For the text-containing cell, return its midpoint in [X, Y] coordinate format. 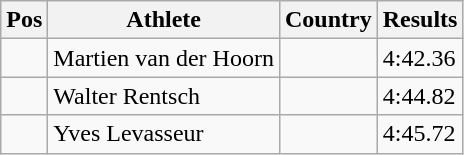
Pos [24, 20]
Athlete [164, 20]
Results [420, 20]
4:44.82 [420, 96]
Martien van der Hoorn [164, 58]
Country [328, 20]
Walter Rentsch [164, 96]
4:42.36 [420, 58]
4:45.72 [420, 134]
Yves Levasseur [164, 134]
